Detect which cell encompasses the target text, then output its [X, Y] center coordinate. 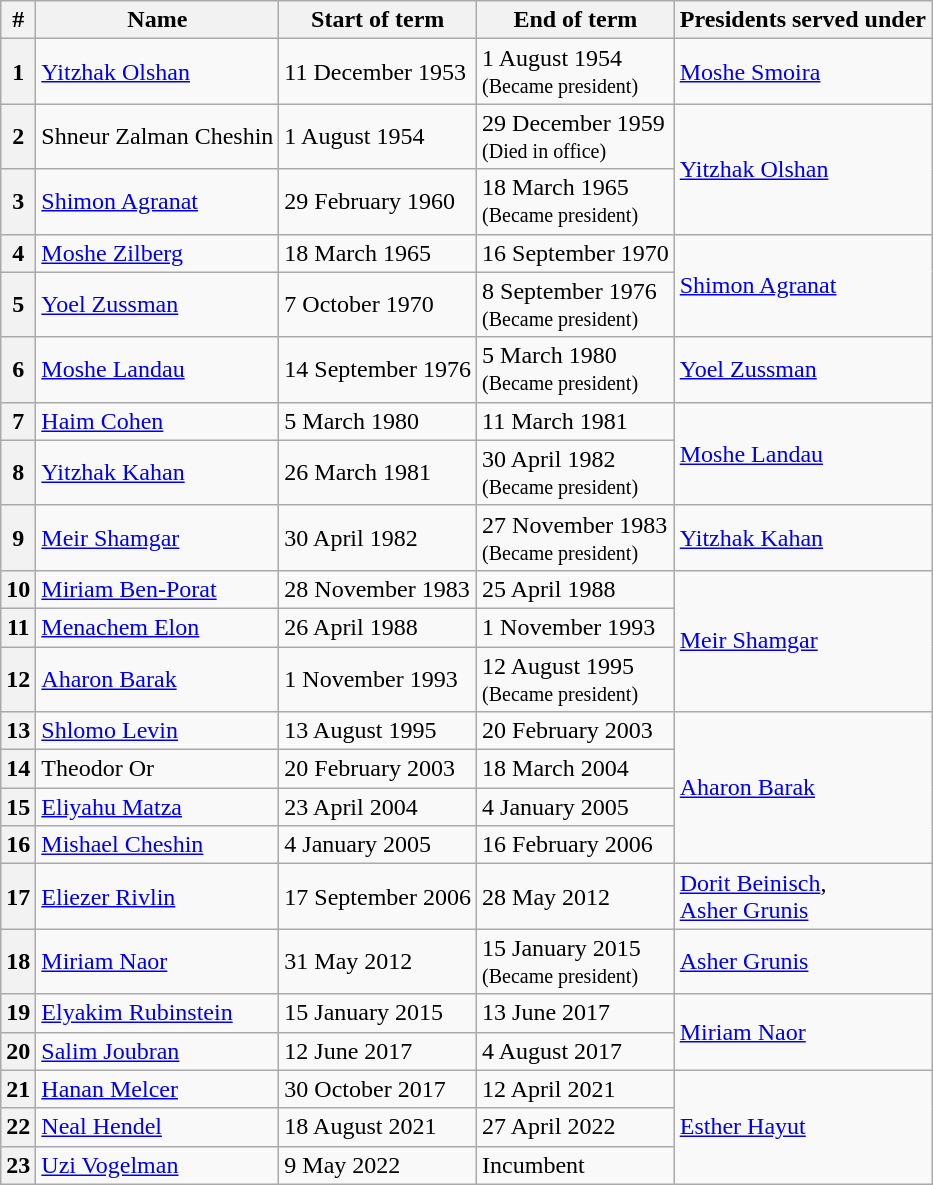
Mishael Cheshin [158, 845]
Eliyahu Matza [158, 807]
28 May 2012 [576, 896]
12 August 1995(Became president) [576, 678]
7 [18, 421]
4 [18, 253]
Moshe Smoira [802, 72]
13 June 2017 [576, 1013]
1 August 1954(Became president) [576, 72]
16 February 2006 [576, 845]
23 [18, 1165]
1 August 1954 [378, 136]
Name [158, 20]
Shlomo Levin [158, 731]
31 May 2012 [378, 962]
5 March 1980 [378, 421]
15 [18, 807]
Incumbent [576, 1165]
13 August 1995 [378, 731]
15 January 2015 [378, 1013]
Presidents served under [802, 20]
Miriam Ben-Porat [158, 589]
9 May 2022 [378, 1165]
18 March 2004 [576, 769]
Start of term [378, 20]
29 February 1960 [378, 202]
3 [18, 202]
11 March 1981 [576, 421]
12 June 2017 [378, 1051]
14 September 1976 [378, 370]
Menachem Elon [158, 627]
17 [18, 896]
5 [18, 304]
25 April 1988 [576, 589]
14 [18, 769]
7 October 1970 [378, 304]
6 [18, 370]
18 August 2021 [378, 1127]
12 [18, 678]
26 April 1988 [378, 627]
17 September 2006 [378, 896]
16 [18, 845]
8 [18, 472]
30 October 2017 [378, 1089]
27 November 1983(Became president) [576, 538]
18 March 1965 [378, 253]
11 December 1953 [378, 72]
Moshe Zilberg [158, 253]
16 September 1970 [576, 253]
Asher Grunis [802, 962]
19 [18, 1013]
End of term [576, 20]
Salim Joubran [158, 1051]
11 [18, 627]
26 March 1981 [378, 472]
18 March 1965(Became president) [576, 202]
8 September 1976(Became president) [576, 304]
Uzi Vogelman [158, 1165]
Eliezer Rivlin [158, 896]
27 April 2022 [576, 1127]
Hanan Melcer [158, 1089]
Elyakim Rubinstein [158, 1013]
28 November 1983 [378, 589]
# [18, 20]
Esther Hayut [802, 1127]
5 March 1980(Became president) [576, 370]
9 [18, 538]
Dorit Beinisch,Asher Grunis [802, 896]
Shneur Zalman Cheshin [158, 136]
13 [18, 731]
Haim Cohen [158, 421]
10 [18, 589]
29 December 1959(Died in office) [576, 136]
18 [18, 962]
2 [18, 136]
30 April 1982(Became president) [576, 472]
22 [18, 1127]
15 January 2015(Became president) [576, 962]
Neal Hendel [158, 1127]
30 April 1982 [378, 538]
4 August 2017 [576, 1051]
Theodor Or [158, 769]
1 [18, 72]
23 April 2004 [378, 807]
21 [18, 1089]
20 [18, 1051]
12 April 2021 [576, 1089]
